Provide the (X, Y) coordinate of the cell's center where the given text is located.  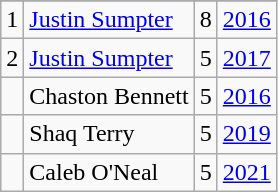
8 (206, 20)
2021 (246, 172)
1 (12, 20)
2 (12, 58)
2019 (246, 134)
Shaq Terry (109, 134)
Chaston Bennett (109, 96)
2017 (246, 58)
Caleb O'Neal (109, 172)
